Find where the given text appears and provide that cell's center as [X, Y] coordinate. 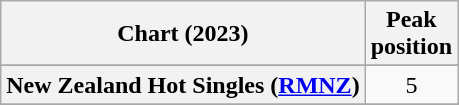
5 [411, 85]
Chart (2023) [183, 34]
New Zealand Hot Singles (RMNZ) [183, 85]
Peakposition [411, 34]
